Pinpoint the cell where the given text exists, returning its [x, y] midpoint coordinate. 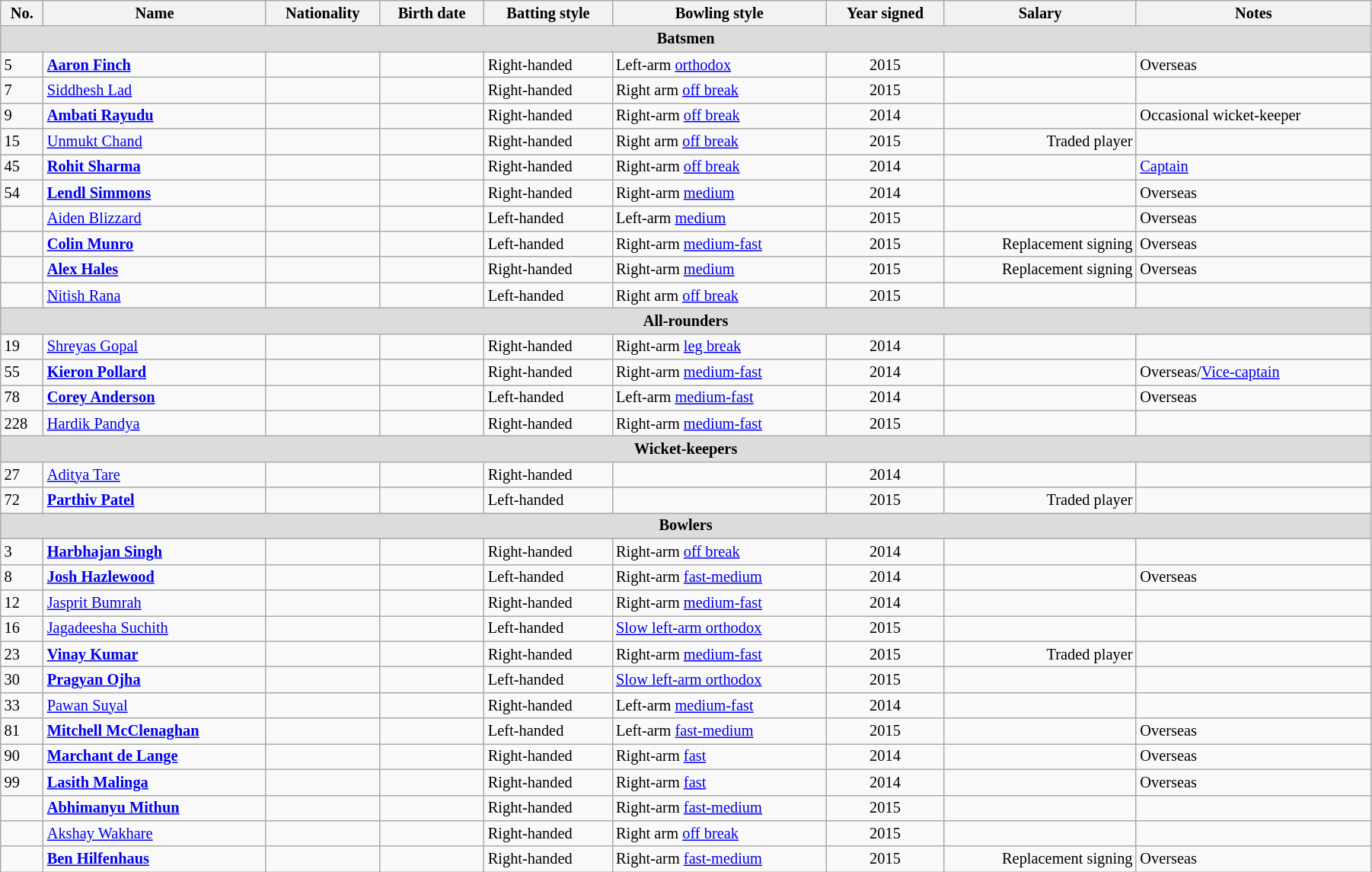
Pragyan Ojha [155, 679]
54 [22, 193]
Josh Hazlewood [155, 577]
Ben Hilfenhaus [155, 859]
Nationality [323, 13]
8 [22, 577]
Jasprit Bumrah [155, 602]
Vinay Kumar [155, 654]
99 [22, 782]
78 [22, 398]
Aaron Finch [155, 65]
45 [22, 167]
Abhimanyu Mithun [155, 808]
55 [22, 372]
Nitish Rana [155, 295]
Hardik Pandya [155, 423]
Lasith Malinga [155, 782]
23 [22, 654]
30 [22, 679]
Aiden Blizzard [155, 219]
9 [22, 116]
No. [22, 13]
Right-arm leg break [719, 347]
Colin Munro [155, 244]
Birth date [431, 13]
Marchant de Lange [155, 756]
15 [22, 142]
Notes [1253, 13]
Occasional wicket-keeper [1253, 116]
7 [22, 90]
Alex Hales [155, 270]
Salary [1040, 13]
Captain [1253, 167]
Wicket-keepers [686, 449]
Left-arm orthodox [719, 65]
Harbhajan Singh [155, 551]
Parthiv Patel [155, 500]
Batsmen [686, 39]
72 [22, 500]
3 [22, 551]
16 [22, 628]
Year signed [885, 13]
Kieron Pollard [155, 372]
Overseas/Vice-captain [1253, 372]
Mitchell McClenaghan [155, 731]
19 [22, 347]
Corey Anderson [155, 398]
Ambati Rayudu [155, 116]
Unmukt Chand [155, 142]
Aditya Tare [155, 474]
Name [155, 13]
Left-arm fast-medium [719, 731]
90 [22, 756]
Akshay Wakhare [155, 833]
5 [22, 65]
Rohit Sharma [155, 167]
Shreyas Gopal [155, 347]
Bowlers [686, 525]
Bowling style [719, 13]
Siddhesh Lad [155, 90]
228 [22, 423]
Left-arm medium [719, 219]
Jagadeesha Suchith [155, 628]
Pawan Suyal [155, 705]
33 [22, 705]
12 [22, 602]
27 [22, 474]
Lendl Simmons [155, 193]
Batting style [548, 13]
All-rounders [686, 321]
81 [22, 731]
